Return the (X, Y) coordinate for the center point of the cell that contains the specified text.  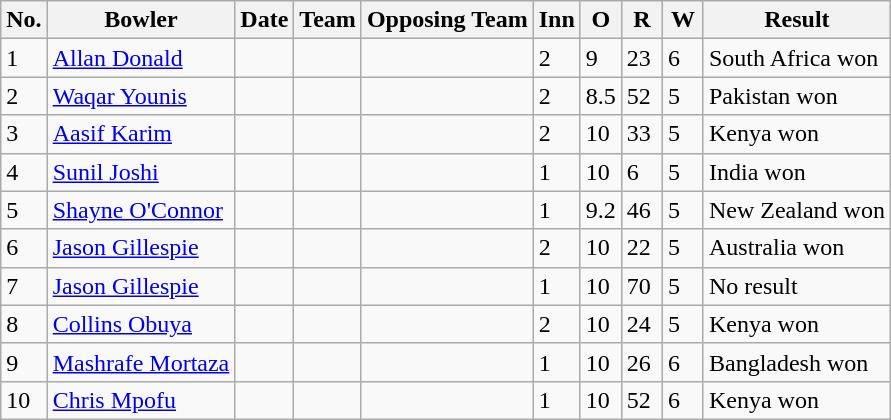
Australia won (796, 248)
8 (24, 324)
South Africa won (796, 58)
24 (642, 324)
New Zealand won (796, 210)
O (600, 20)
46 (642, 210)
R (642, 20)
Bowler (141, 20)
Shayne O'Connor (141, 210)
No. (24, 20)
Sunil Joshi (141, 172)
Allan Donald (141, 58)
Bangladesh won (796, 362)
33 (642, 134)
7 (24, 286)
Waqar Younis (141, 96)
Pakistan won (796, 96)
Date (264, 20)
3 (24, 134)
Collins Obuya (141, 324)
Team (328, 20)
26 (642, 362)
9.2 (600, 210)
No result (796, 286)
Inn (556, 20)
70 (642, 286)
4 (24, 172)
W (682, 20)
Opposing Team (447, 20)
Mashrafe Mortaza (141, 362)
Aasif Karim (141, 134)
23 (642, 58)
Chris Mpofu (141, 400)
8.5 (600, 96)
22 (642, 248)
Result (796, 20)
India won (796, 172)
